Capture the cell that displays the provided text and extract its (x, y) central coordinate. 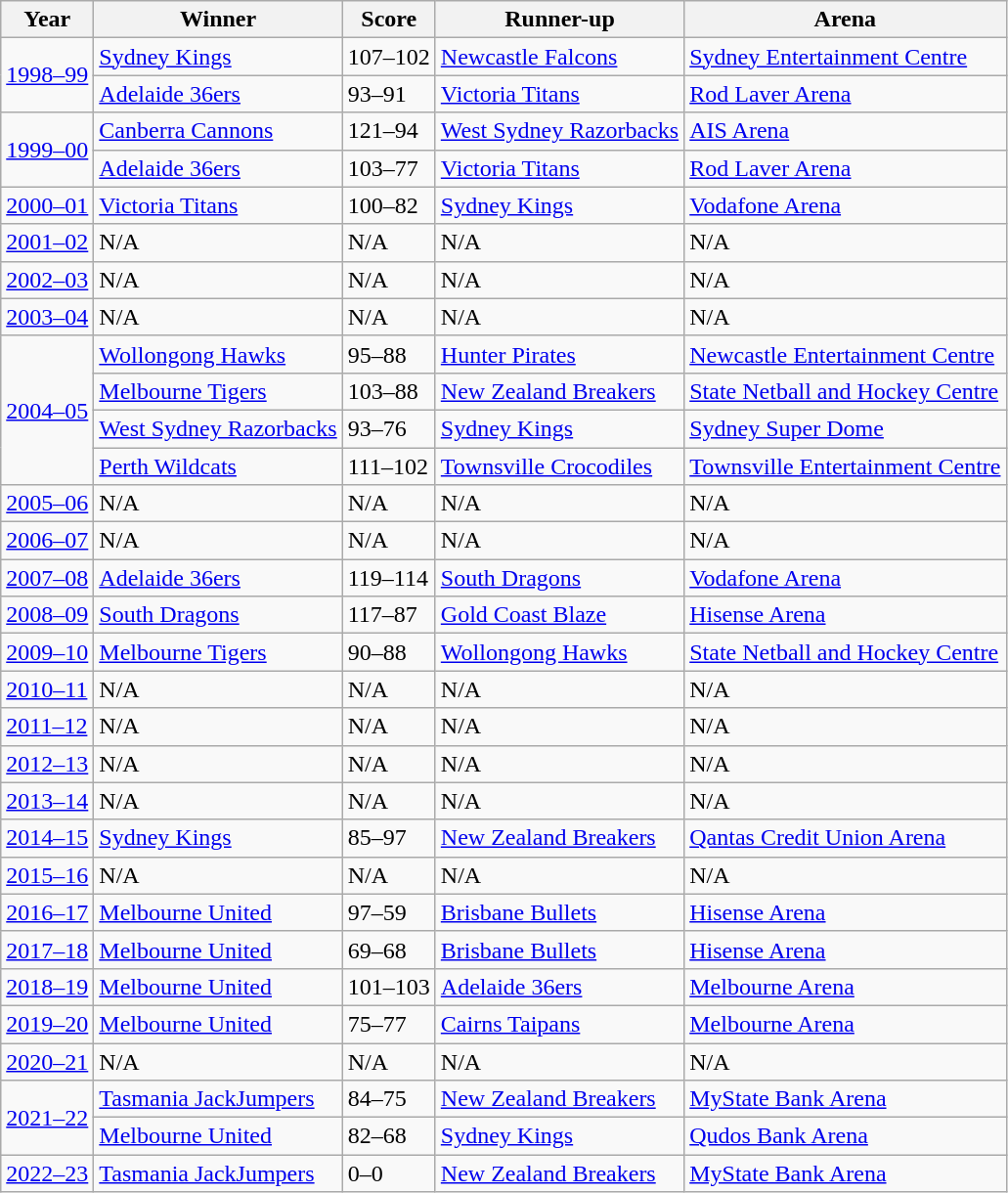
2006–07 (47, 541)
2004–05 (47, 410)
2009–10 (47, 652)
111–102 (389, 466)
Newcastle Entertainment Centre (845, 354)
82–68 (389, 1136)
2008–09 (47, 615)
Sydney Super Dome (845, 428)
2014–15 (47, 838)
121–94 (389, 131)
2012–13 (47, 764)
Year (47, 20)
Canberra Cannons (218, 131)
2003–04 (47, 317)
107–102 (389, 57)
2017–18 (47, 950)
97–59 (389, 912)
93–91 (389, 94)
Sydney Entertainment Centre (845, 57)
Cairns Taipans (559, 1024)
119–114 (389, 578)
2005–06 (47, 504)
0–0 (389, 1173)
100–82 (389, 205)
2010–11 (47, 689)
AIS Arena (845, 131)
101–103 (389, 987)
117–87 (389, 615)
103–88 (389, 391)
2011–12 (47, 727)
Hunter Pirates (559, 354)
2019–20 (47, 1024)
Gold Coast Blaze (559, 615)
Score (389, 20)
84–75 (389, 1099)
Newcastle Falcons (559, 57)
Perth Wildcats (218, 466)
2018–19 (47, 987)
Townsville Crocodiles (559, 466)
Winner (218, 20)
2007–08 (47, 578)
2021–22 (47, 1118)
Arena (845, 20)
Qudos Bank Arena (845, 1136)
2001–02 (47, 243)
103–77 (389, 168)
2020–21 (47, 1061)
2000–01 (47, 205)
Runner-up (559, 20)
1998–99 (47, 75)
Qantas Credit Union Arena (845, 838)
2015–16 (47, 875)
1999–00 (47, 150)
2016–17 (47, 912)
90–88 (389, 652)
2022–23 (47, 1173)
93–76 (389, 428)
95–88 (389, 354)
75–77 (389, 1024)
69–68 (389, 950)
Townsville Entertainment Centre (845, 466)
85–97 (389, 838)
2002–03 (47, 280)
2013–14 (47, 801)
